Search for the cell housing the specified text and yield its (X, Y) center coordinate. 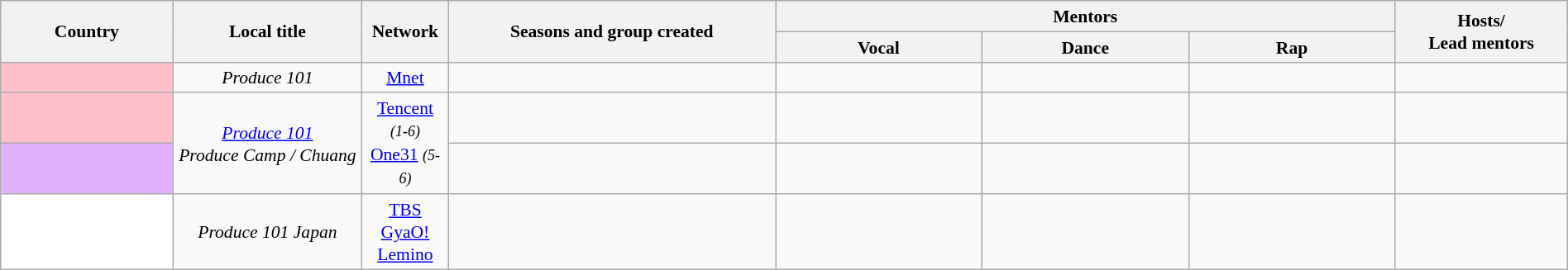
Vocal (879, 46)
Mentors (1085, 17)
Produce 101 Produce Camp / Chuang (268, 144)
Produce 101 Japan (268, 231)
Local title (268, 31)
Hosts/Lead mentors (1481, 31)
Mnet (405, 78)
Produce 101 (268, 78)
Dance (1085, 46)
TBS GyaO! Lemino (405, 231)
Seasons and group created (612, 31)
Network (405, 31)
Rap (1292, 46)
Tencent (1-6)One31 (5-6) (405, 144)
Country (87, 31)
